Identify which cell holds the provided text, then report its (x, y) central coordinate. 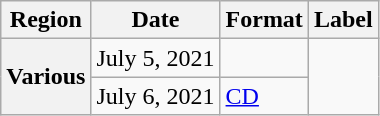
CD (264, 96)
Label (343, 20)
July 5, 2021 (156, 58)
Region (46, 20)
Various (46, 77)
Format (264, 20)
Date (156, 20)
July 6, 2021 (156, 96)
